Find where the given text appears and provide that cell's center as (x, y) coordinate. 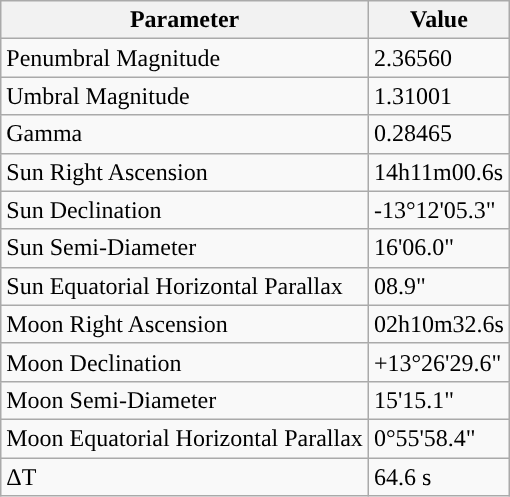
Sun Semi-Diameter (185, 248)
0°55'58.4" (438, 438)
Sun Declination (185, 210)
02h10m32.6s (438, 324)
1.31001 (438, 96)
Moon Semi-Diameter (185, 400)
Umbral Magnitude (185, 96)
15'15.1" (438, 400)
64.6 s (438, 477)
Sun Equatorial Horizontal Parallax (185, 286)
0.28465 (438, 134)
Gamma (185, 134)
2.36560 (438, 58)
Value (438, 20)
ΔT (185, 477)
Moon Right Ascension (185, 324)
Parameter (185, 20)
08.9" (438, 286)
Sun Right Ascension (185, 172)
Moon Equatorial Horizontal Parallax (185, 438)
14h11m00.6s (438, 172)
16'06.0" (438, 248)
Moon Declination (185, 362)
Penumbral Magnitude (185, 58)
+13°26'29.6" (438, 362)
-13°12'05.3" (438, 210)
